Find where the given text appears and provide that cell's center as [X, Y] coordinate. 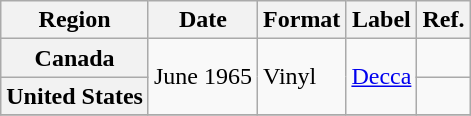
United States [75, 96]
Date [202, 20]
Format [302, 20]
Canada [75, 58]
Label [382, 20]
Region [75, 20]
Vinyl [302, 77]
Decca [382, 77]
June 1965 [202, 77]
Ref. [444, 20]
